Detect which cell encompasses the target text, then output its (X, Y) center coordinate. 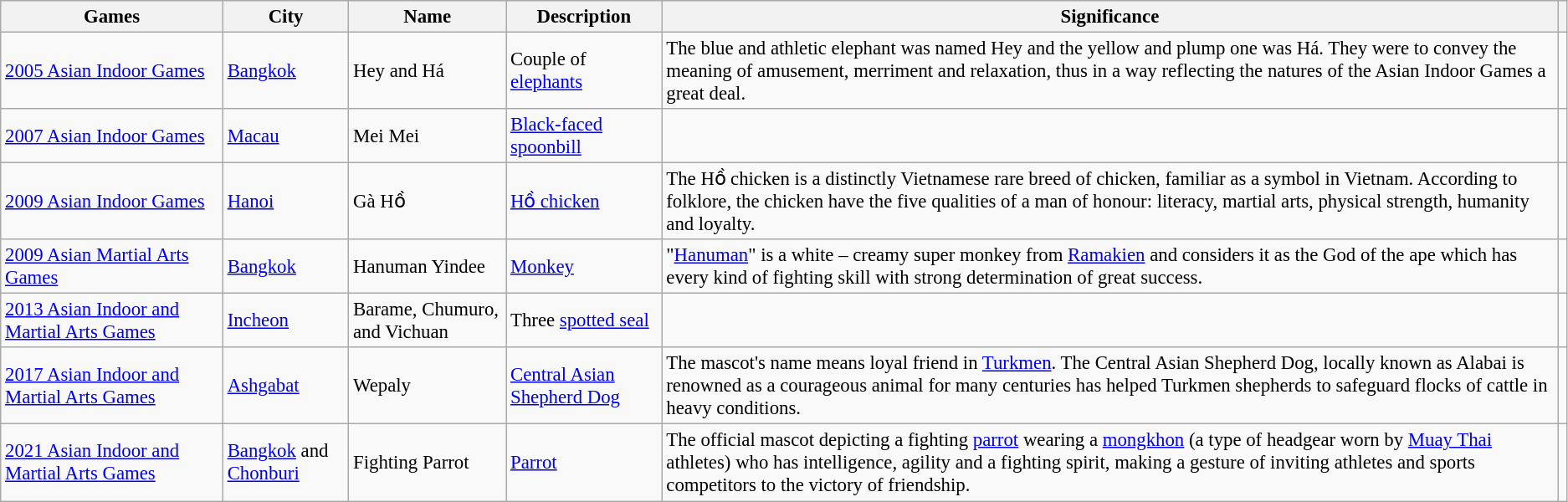
Fighting Parrot (428, 463)
Hey and Há (428, 71)
Wepaly (428, 387)
Monkey (584, 266)
Description (584, 17)
Hanoi (285, 202)
2009 Asian Martial Arts Games (112, 266)
Bangkok and Chonburi (285, 463)
2013 Asian Indoor and Martial Arts Games (112, 321)
Couple of elephants (584, 71)
2005 Asian Indoor Games (112, 71)
Gà Hồ (428, 202)
City (285, 17)
2021 Asian Indoor and Martial Arts Games (112, 463)
Black-faced spoonbill (584, 136)
Games (112, 17)
Ashgabat (285, 387)
Mei Mei (428, 136)
Three spotted seal (584, 321)
Name (428, 17)
Hanuman Yindee (428, 266)
2017 Asian Indoor and Martial Arts Games (112, 387)
Central Asian Shepherd Dog (584, 387)
Parrot (584, 463)
2009 Asian Indoor Games (112, 202)
2007 Asian Indoor Games (112, 136)
Incheon (285, 321)
Significance (1109, 17)
Barame, Chumuro, and Vichuan (428, 321)
Hồ chicken (584, 202)
Macau (285, 136)
